Return the (X, Y) coordinate for the center point of the cell that contains the specified text.  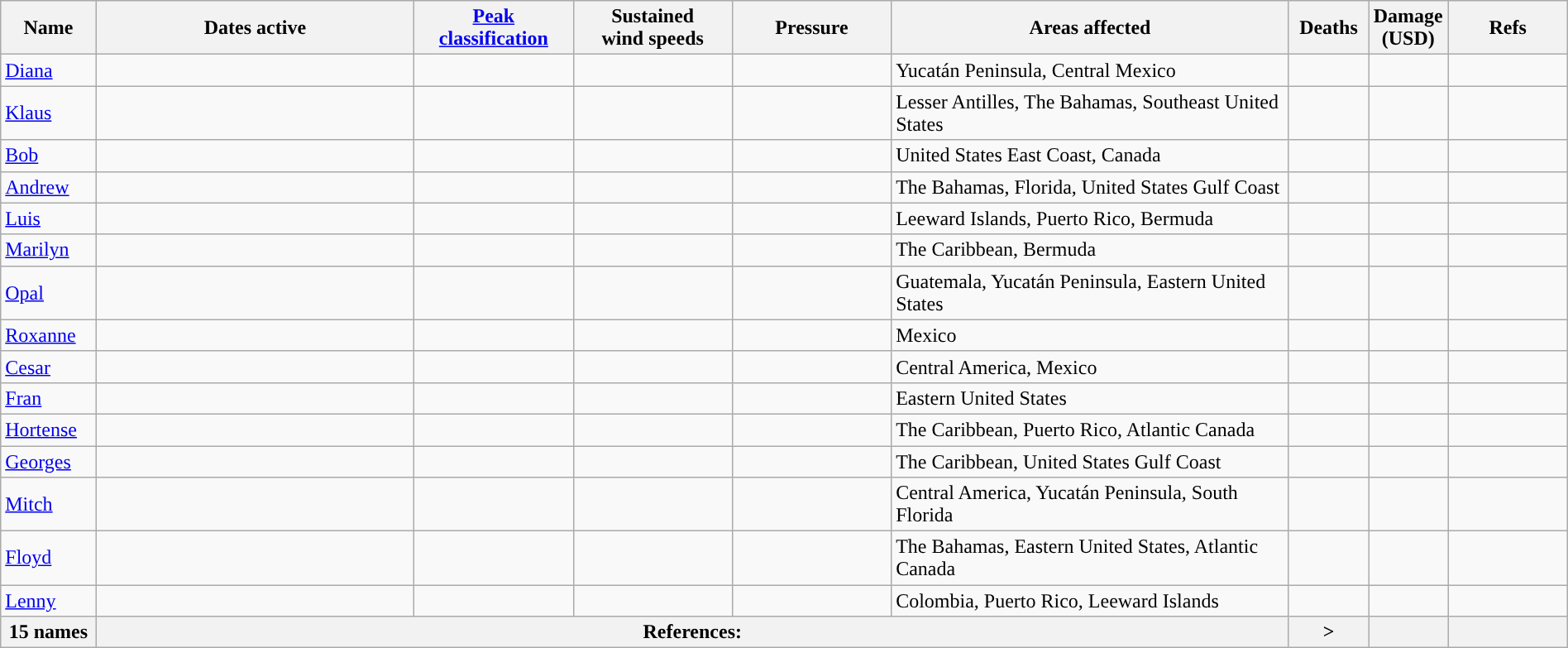
> (1328, 632)
Diana (48, 70)
The Caribbean, United States Gulf Coast (1090, 461)
Guatemala, Yucatán Peninsula, Eastern United States (1090, 293)
Damage(USD) (1408, 28)
Eastern United States (1090, 398)
Central America, Yucatán Peninsula, South Florida (1090, 505)
Dates active (255, 28)
Sustainedwind speeds (653, 28)
Colombia, Puerto Rico, Leeward Islands (1090, 601)
Deaths (1328, 28)
Roxanne (48, 335)
Andrew (48, 187)
Georges (48, 461)
Fran (48, 398)
Peak classification (494, 28)
Pressure (811, 28)
Bob (48, 156)
Name (48, 28)
Central America, Mexico (1090, 367)
Lenny (48, 601)
Cesar (48, 367)
Refs (1508, 28)
Yucatán Peninsula, Central Mexico (1090, 70)
References: (692, 632)
United States East Coast, Canada (1090, 156)
The Bahamas, Florida, United States Gulf Coast (1090, 187)
Luis (48, 218)
Hortense (48, 430)
Mitch (48, 505)
Areas affected (1090, 28)
Floyd (48, 558)
Marilyn (48, 250)
Klaus (48, 113)
15 names (48, 632)
Lesser Antilles, The Bahamas, Southeast United States (1090, 113)
Opal (48, 293)
Mexico (1090, 335)
The Caribbean, Bermuda (1090, 250)
The Caribbean, Puerto Rico, Atlantic Canada (1090, 430)
The Bahamas, Eastern United States, Atlantic Canada (1090, 558)
Leeward Islands, Puerto Rico, Bermuda (1090, 218)
